Determine the (X, Y) coordinate at the center of the cell enclosing the given text.  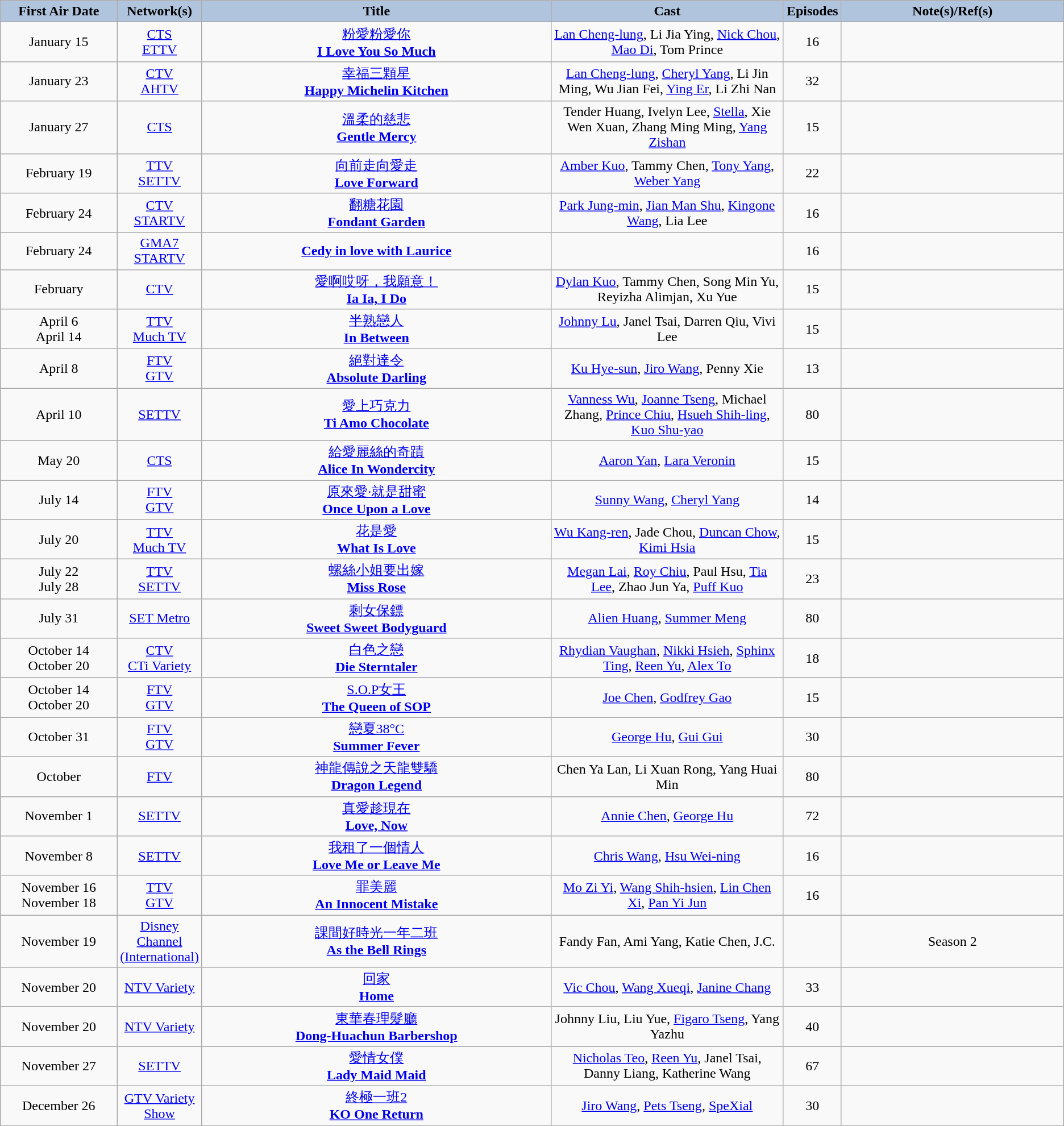
July 22July 28 (59, 579)
July 14 (59, 500)
Ku Hye-sun, Jiro Wang, Penny Xie (667, 368)
粉愛粉愛你I Love You So Much (376, 42)
Rhydian Vaughan, Nikki Hsieh, Sphinx Ting, Reen Yu, Alex To (667, 658)
40 (812, 1027)
我租了一個情人 Love Me or Leave Me (376, 856)
原來愛·就是甜蜜 Once Upon a Love (376, 500)
July 31 (59, 618)
花是愛 What Is Love (376, 539)
GMA7 STARTV (160, 251)
Tender Huang, Ivelyn Lee, Stella, Xie Wen Xuan, Zhang Ming Ming, Yang Zishan (667, 127)
幸福三顆星Happy Michelin Kitchen (376, 81)
Fandy Fan, Ami Yang, Katie Chen, J.C. (667, 941)
February (59, 289)
Park Jung-min, Jian Man Shu, Kingone Wang, Lia Lee (667, 213)
Aaron Yan, Lara Veronin (667, 460)
January 23 (59, 81)
Cedy in love with Laurice (376, 251)
Chris Wang, Hsu Wei-ning (667, 856)
Lan Cheng-lung, Cheryl Yang, Li Jin Ming, Wu Jian Fei, Ying Er, Li Zhi Nan (667, 81)
Alien Huang, Summer Meng (667, 618)
14 (812, 500)
罪美麗 An Innocent Mistake (376, 895)
Disney Channel (International) (160, 941)
翻糖花園Fondant Garden (376, 213)
72 (812, 816)
23 (812, 579)
Amber Kuo, Tammy Chen, Tony Yang, Weber Yang (667, 173)
George Hu, Gui Gui (667, 737)
GTV Variety Show (160, 1106)
February 19 (59, 173)
December 26 (59, 1106)
向前走向愛走 Love Forward (376, 173)
October (59, 776)
Season 2 (953, 941)
November 27 (59, 1066)
TTVGTV (160, 895)
白色之戀 Die Sterntaler (376, 658)
Nicholas Teo, Reen Yu, Janel Tsai, Danny Liang, Katherine Wang (667, 1066)
愛上巧克力Ti Amo Chocolate (376, 414)
Vic Chou, Wang Xueqi, Janine Chang (667, 987)
First Air Date (59, 11)
東華春理髮廳 Dong-Huachun Barbershop (376, 1027)
絕對達令Absolute Darling (376, 368)
October 31 (59, 737)
Note(s)/Ref(s) (953, 11)
CTVCTi Variety (160, 658)
November 19 (59, 941)
Wu Kang-ren, Jade Chou, Duncan Chow, Kimi Hsia (667, 539)
Network(s) (160, 11)
May 20 (59, 460)
32 (812, 81)
螺絲小姐要出嫁 Miss Rose (376, 579)
SET Metro (160, 618)
Megan Lai, Roy Chiu, Paul Hsu, Tia Lee, Zhao Jun Ya, Puff Kuo (667, 579)
Title (376, 11)
FTV (160, 776)
April 6April 14 (59, 329)
神龍傳說之天龍雙驕 Dragon Legend (376, 776)
67 (812, 1066)
November 8 (59, 856)
愛啊哎呀，我願意！ Ia Ia, I Do (376, 289)
January 27 (59, 127)
戀夏38°C Summer Fever (376, 737)
33 (812, 987)
Mo Zi Yi, Wang Shih-hsien, Lin Chen Xi, Pan Yi Jun (667, 895)
Johnny Lu, Janel Tsai, Darren Qiu, Vivi Lee (667, 329)
April 10 (59, 414)
剩女保鏢 Sweet Sweet Bodyguard (376, 618)
13 (812, 368)
愛情女僕 Lady Maid Maid (376, 1066)
Cast (667, 11)
Johnny Liu, Liu Yue, Figaro Tseng, Yang Yazhu (667, 1027)
半熟戀人In Between (376, 329)
November 16November 18 (59, 895)
課間好時光一年二班 As the Bell Rings (376, 941)
CTSETTV (160, 42)
April 8 (59, 368)
Jiro Wang, Pets Tseng, SpeXial (667, 1106)
Joe Chen, Godfrey Gao (667, 697)
CTV (160, 289)
January 15 (59, 42)
Sunny Wang, Cheryl Yang (667, 500)
Vanness Wu, Joanne Tseng, Michael Zhang, Prince Chiu, Hsueh Shih-ling, Kuo Shu-yao (667, 414)
S.O.P女王 The Queen of SOP (376, 697)
給愛麗絲的奇蹟Alice In Wondercity (376, 460)
溫柔的慈悲Gentle Mercy (376, 127)
22 (812, 173)
CTV STARTV (160, 213)
Chen Ya Lan, Li Xuan Rong, Yang Huai Min (667, 776)
Annie Chen, George Hu (667, 816)
July 20 (59, 539)
CTVAHTV (160, 81)
回家 Home (376, 987)
Episodes (812, 11)
18 (812, 658)
真愛趁現在 Love, Now (376, 816)
終極一班2 KO One Return (376, 1106)
November 1 (59, 816)
Lan Cheng-lung, Li Jia Ying, Nick Chou, Mao Di, Tom Prince (667, 42)
Dylan Kuo, Tammy Chen, Song Min Yu, Reyizha Alimjan, Xu Yue (667, 289)
